Capture the cell that displays the provided text and extract its [x, y] central coordinate. 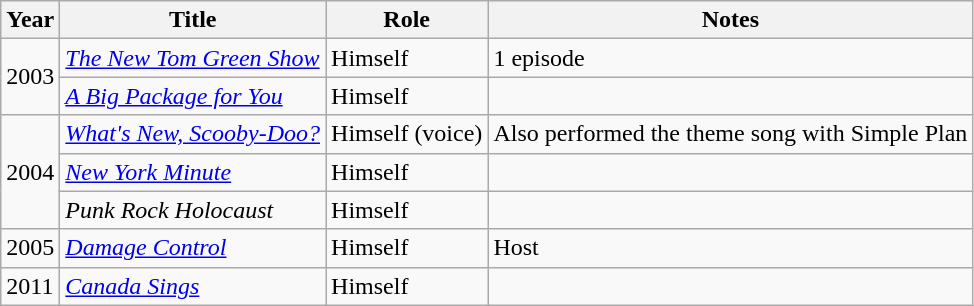
Canada Sings [193, 286]
Himself (voice) [407, 134]
2011 [30, 286]
Also performed the theme song with Simple Plan [730, 134]
2003 [30, 77]
2005 [30, 248]
Notes [730, 20]
Year [30, 20]
Role [407, 20]
1 episode [730, 58]
2004 [30, 172]
The New Tom Green Show [193, 58]
Damage Control [193, 248]
What's New, Scooby-Doo? [193, 134]
New York Minute [193, 172]
Host [730, 248]
Title [193, 20]
Punk Rock Holocaust [193, 210]
A Big Package for You [193, 96]
